Identify which cell holds the provided text, then report its [X, Y] central coordinate. 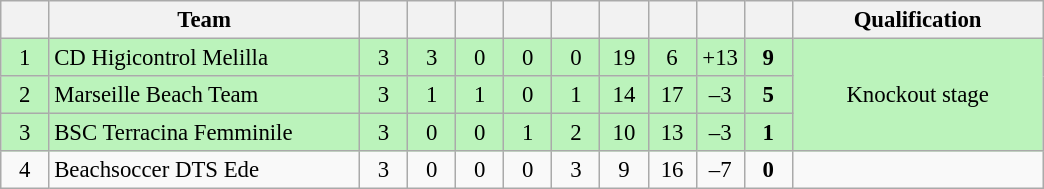
Beachsoccer DTS Ede [204, 170]
+13 [720, 58]
–7 [720, 170]
14 [624, 95]
Knockout stage [918, 96]
CD Higicontrol Melilla [204, 58]
6 [672, 58]
16 [672, 170]
BSC Terracina Femminile [204, 133]
13 [672, 133]
Marseille Beach Team [204, 95]
10 [624, 133]
Qualification [918, 20]
Team [204, 20]
19 [624, 58]
5 [768, 95]
17 [672, 95]
4 [25, 170]
